Find where the given text appears and provide that cell's center as [X, Y] coordinate. 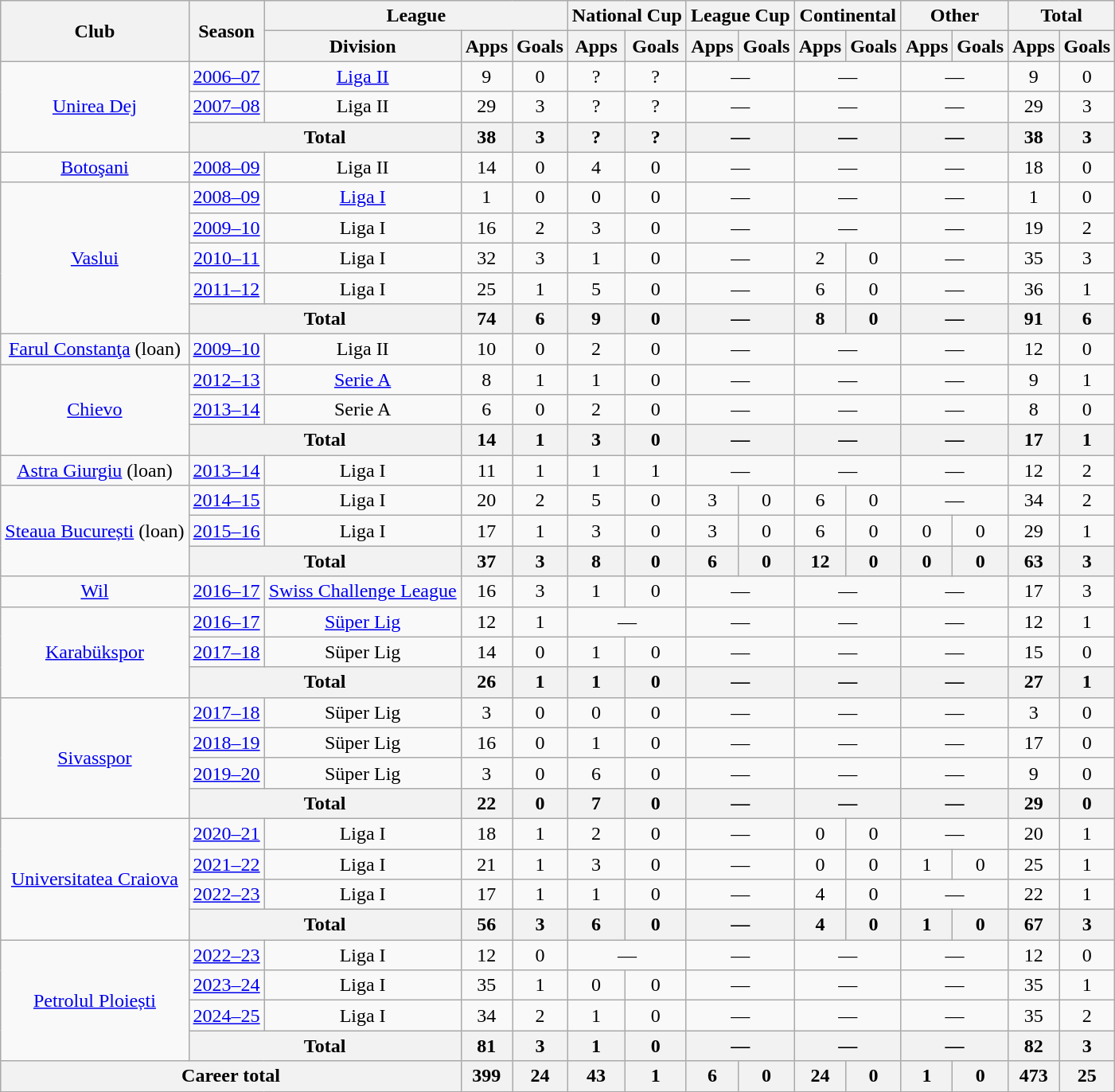
National Cup [627, 16]
26 [486, 682]
473 [1034, 1076]
11 [486, 470]
56 [486, 925]
32 [486, 258]
82 [1034, 1046]
2007–08 [226, 107]
2019–20 [226, 773]
81 [486, 1046]
2014–15 [226, 501]
Career total [231, 1076]
2020–21 [226, 833]
2006–07 [226, 76]
91 [1034, 318]
7 [596, 803]
2023–24 [226, 985]
Astra Giurgiu (loan) [95, 470]
36 [1034, 288]
10 [486, 349]
399 [486, 1076]
Chievo [95, 410]
Petrolul Ploiești [95, 1000]
Vaslui [95, 258]
Season [226, 31]
Division [363, 46]
Continental [848, 16]
74 [486, 318]
Karabükspor [95, 652]
2024–25 [226, 1016]
2010–11 [226, 258]
27 [1034, 682]
63 [1034, 561]
Sivasspor [95, 758]
37 [486, 561]
2012–13 [226, 380]
League Cup [740, 16]
League [415, 16]
2021–22 [226, 864]
21 [486, 864]
Steaua București (loan) [95, 531]
Other [954, 16]
67 [1034, 925]
Botoşani [95, 167]
Universitatea Craiova [95, 879]
43 [596, 1076]
Swiss Challenge League [363, 591]
Wil [95, 591]
Club [95, 31]
2015–16 [226, 531]
19 [1034, 228]
2011–12 [226, 288]
15 [1034, 652]
2018–19 [226, 743]
Farul Constanţa (loan) [95, 349]
Unirea Dej [95, 107]
